Detect which cell encompasses the target text, then output its [x, y] center coordinate. 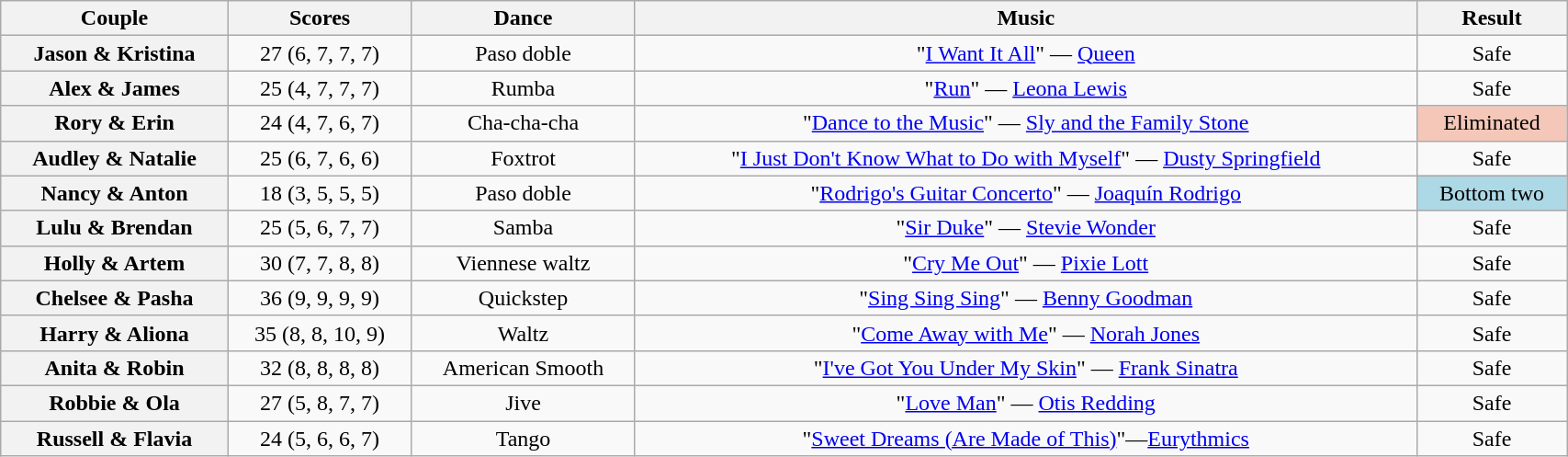
"Rodrigo's Guitar Concerto" — Joaquín Rodrigo [1025, 193]
Scores [320, 18]
"I Just Don't Know What to Do with Myself" — Dusty Springfield [1025, 158]
Cha-cha-cha [524, 123]
Harry & Aliona [115, 333]
Bottom two [1492, 193]
"Sir Duke" — Stevie Wonder [1025, 228]
25 (5, 6, 7, 7) [320, 228]
Tango [524, 439]
Foxtrot [524, 158]
Result [1492, 18]
27 (6, 7, 7, 7) [320, 53]
Jive [524, 403]
"Come Away with Me" — Norah Jones [1025, 333]
"I Want It All" — Queen [1025, 53]
Audley & Natalie [115, 158]
"Sweet Dreams (Are Made of This)"—Eurythmics [1025, 439]
27 (5, 8, 7, 7) [320, 403]
Viennese waltz [524, 263]
Nancy & Anton [115, 193]
Chelsee & Pasha [115, 298]
Rumba [524, 88]
"Sing Sing Sing" — Benny Goodman [1025, 298]
American Smooth [524, 368]
Alex & James [115, 88]
Samba [524, 228]
Jason & Kristina [115, 53]
Russell & Flavia [115, 439]
Eliminated [1492, 123]
25 (4, 7, 7, 7) [320, 88]
36 (9, 9, 9, 9) [320, 298]
Waltz [524, 333]
Rory & Erin [115, 123]
24 (5, 6, 6, 7) [320, 439]
32 (8, 8, 8, 8) [320, 368]
18 (3, 5, 5, 5) [320, 193]
Robbie & Ola [115, 403]
Holly & Artem [115, 263]
24 (4, 7, 6, 7) [320, 123]
"Dance to the Music" — Sly and the Family Stone [1025, 123]
"Love Man" — Otis Redding [1025, 403]
30 (7, 7, 8, 8) [320, 263]
"I've Got You Under My Skin" — Frank Sinatra [1025, 368]
25 (6, 7, 6, 6) [320, 158]
Quickstep [524, 298]
Lulu & Brendan [115, 228]
Music [1025, 18]
"Cry Me Out" — Pixie Lott [1025, 263]
Dance [524, 18]
Anita & Robin [115, 368]
Couple [115, 18]
35 (8, 8, 10, 9) [320, 333]
"Run" — Leona Lewis [1025, 88]
